Capture the cell that displays the provided text and extract its (x, y) central coordinate. 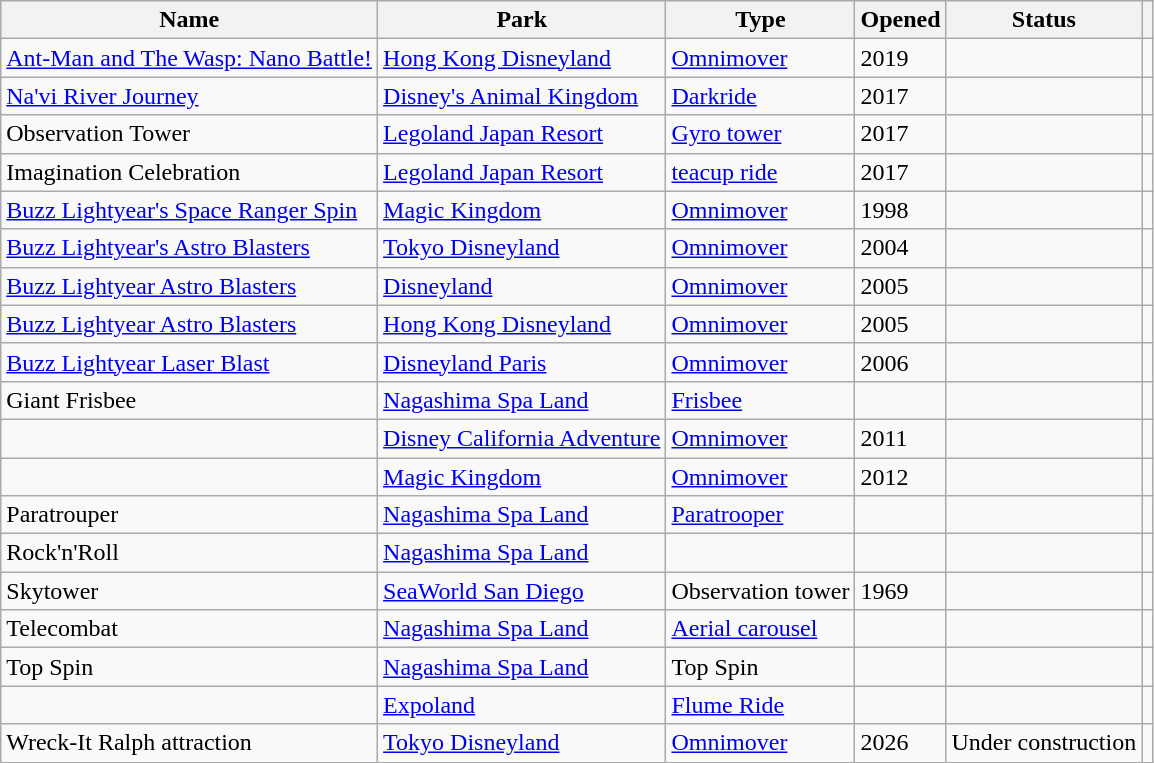
Telecombat (190, 629)
Name (190, 20)
Observation tower (760, 591)
Type (760, 20)
Wreck-It Ralph attraction (190, 743)
Park (522, 20)
Giant Frisbee (190, 400)
2011 (900, 438)
Buzz Lightyear's Astro Blasters (190, 248)
Buzz Lightyear Laser Blast (190, 362)
teacup ride (760, 172)
Paratrouper (190, 515)
Disneyland (522, 286)
Frisbee (760, 400)
2006 (900, 362)
Under construction (1044, 743)
Disneyland Paris (522, 362)
Opened (900, 20)
Skytower (190, 591)
Darkride (760, 96)
Aerial carousel (760, 629)
SeaWorld San Diego (522, 591)
Paratrooper (760, 515)
Status (1044, 20)
Disney's Animal Kingdom (522, 96)
Buzz Lightyear's Space Ranger Spin (190, 210)
1998 (900, 210)
Na'vi River Journey (190, 96)
Ant-Man and The Wasp: Nano Battle! (190, 58)
2026 (900, 743)
Imagination Celebration (190, 172)
2004 (900, 248)
Rock'n'Roll (190, 553)
Expoland (522, 705)
2019 (900, 58)
2012 (900, 477)
1969 (900, 591)
Disney California Adventure (522, 438)
Flume Ride (760, 705)
Observation Tower (190, 134)
Gyro tower (760, 134)
